Identify which cell holds the provided text, then report its [X, Y] central coordinate. 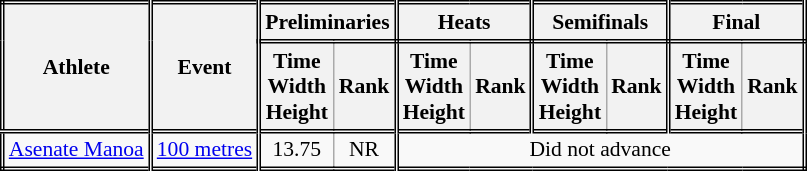
Final [736, 22]
13.75 [296, 150]
Event [204, 67]
Asenate Manoa [76, 150]
NR [364, 150]
Athlete [76, 67]
Preliminaries [328, 22]
100 metres [204, 150]
Heats [464, 22]
Semifinals [600, 22]
Did not advance [600, 150]
